Find where the given text appears and provide that cell's center as (X, Y) coordinate. 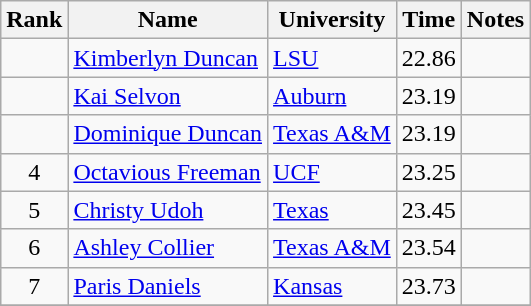
23.73 (428, 286)
Kansas (332, 286)
Ashley Collier (168, 248)
Paris Daniels (168, 286)
LSU (332, 58)
Christy Udoh (168, 210)
Auburn (332, 96)
23.45 (428, 210)
Time (428, 20)
Kai Selvon (168, 96)
Octavious Freeman (168, 172)
7 (34, 286)
UCF (332, 172)
6 (34, 248)
Rank (34, 20)
23.25 (428, 172)
Kimberlyn Duncan (168, 58)
5 (34, 210)
Notes (495, 20)
23.54 (428, 248)
Dominique Duncan (168, 134)
University (332, 20)
Name (168, 20)
22.86 (428, 58)
4 (34, 172)
Texas (332, 210)
